Extract the [x, y] coordinate from the center of the cell holding the provided text.  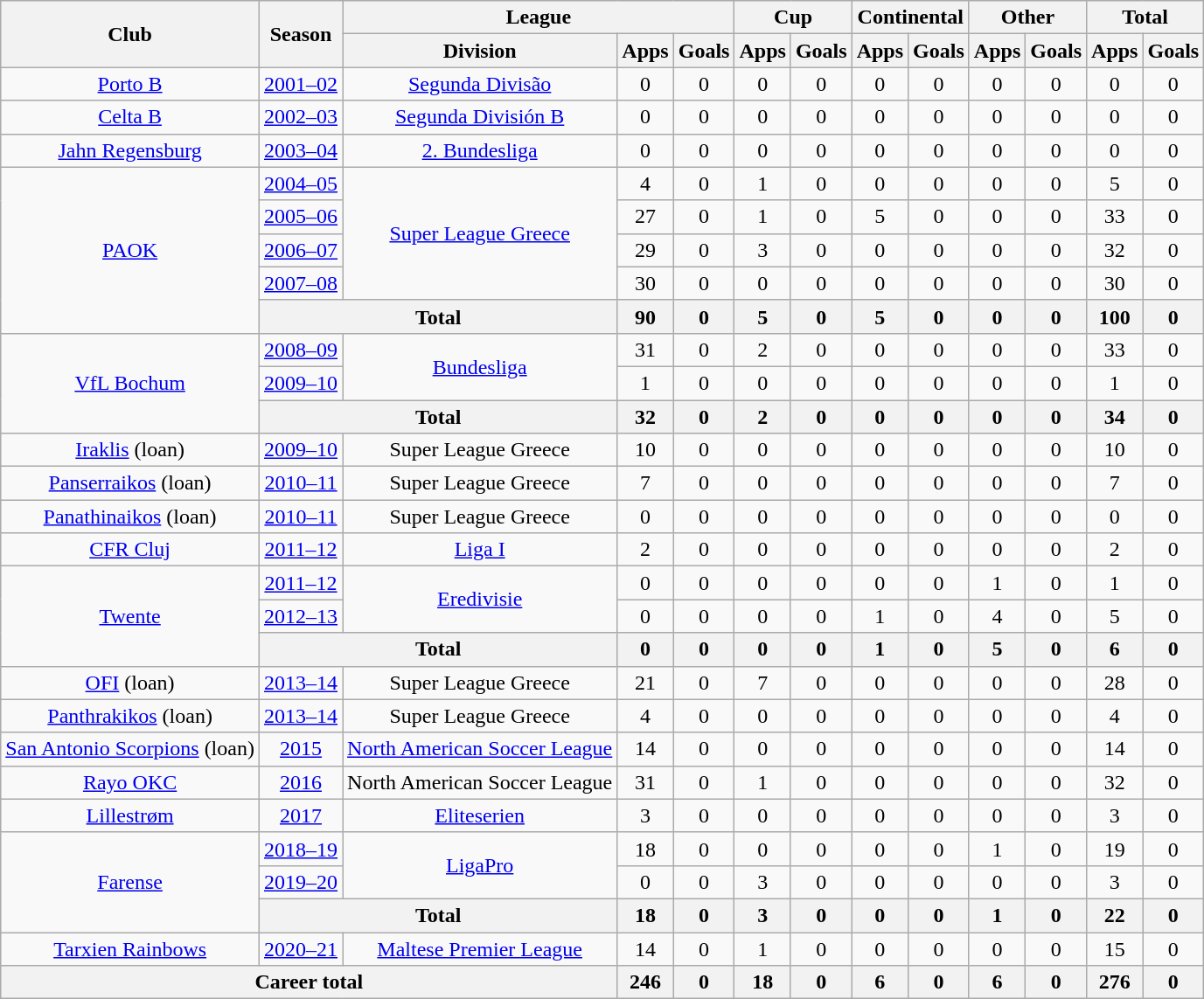
Rayo OKC [130, 782]
Career total [310, 982]
2019–20 [301, 882]
21 [645, 683]
San Antonio Scorpions (loan) [130, 749]
Celta B [130, 117]
Panserraikos (loan) [130, 483]
Lillestrøm [130, 815]
2004–05 [301, 184]
29 [645, 250]
Club [130, 34]
Segunda Divisão [480, 84]
27 [645, 217]
Jahn Regensburg [130, 150]
VfL Bochum [130, 383]
90 [645, 316]
2008–09 [301, 350]
19 [1115, 849]
Porto B [130, 84]
246 [645, 982]
2012–13 [301, 616]
Segunda División B [480, 117]
Panathinaikos (loan) [130, 517]
2001–02 [301, 84]
Liga I [480, 550]
Division [480, 51]
28 [1115, 683]
PAOK [130, 250]
Eredivisie [480, 600]
276 [1115, 982]
Maltese Premier League [480, 948]
Continental [910, 17]
OFI (loan) [130, 683]
Other [1027, 17]
League [539, 17]
15 [1115, 948]
34 [1115, 417]
Twente [130, 616]
CFR Cluj [130, 550]
2007–08 [301, 283]
2020–21 [301, 948]
2017 [301, 815]
Farense [130, 882]
Season [301, 34]
Bundesliga [480, 366]
100 [1115, 316]
2015 [301, 749]
Panthrakikos (loan) [130, 716]
2006–07 [301, 250]
2005–06 [301, 217]
Eliteserien [480, 815]
2018–19 [301, 849]
Cup [793, 17]
Iraklis (loan) [130, 450]
Tarxien Rainbows [130, 948]
LigaPro [480, 865]
2002–03 [301, 117]
22 [1115, 915]
2016 [301, 782]
2. Bundesliga [480, 150]
2003–04 [301, 150]
